Return the [x, y] coordinate for the center point of the cell that contains the specified text.  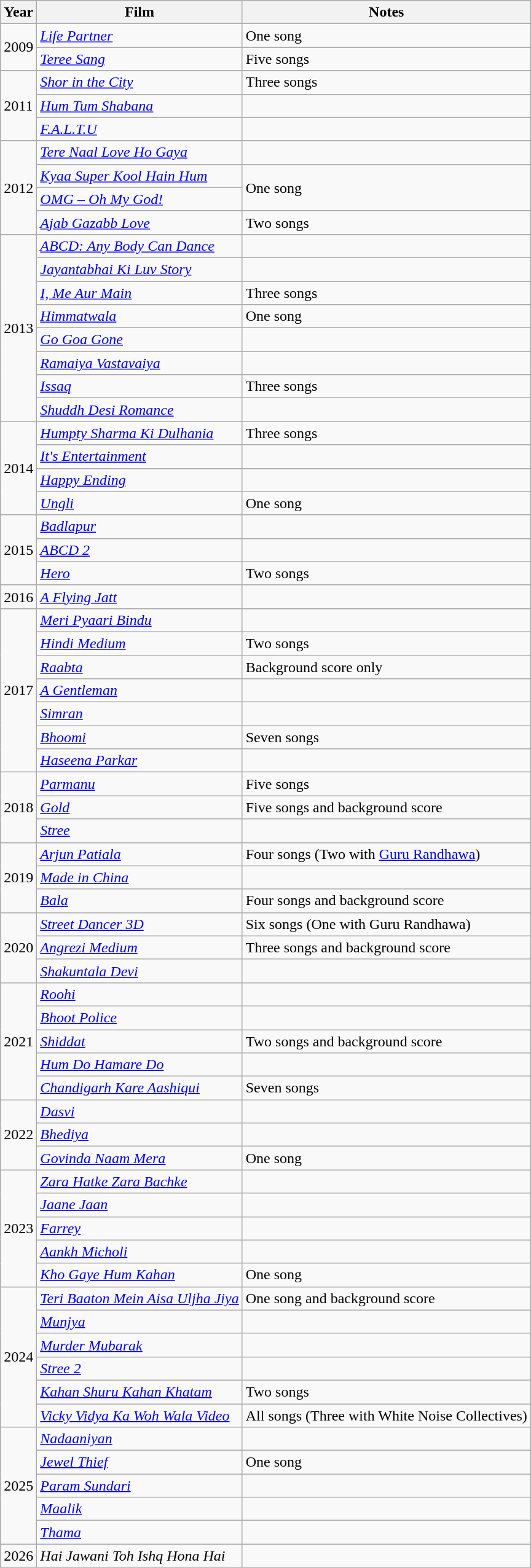
Parmanu [140, 784]
2013 [18, 327]
Param Sundari [140, 1486]
Jaane Jaan [140, 1205]
Go Goa Gone [140, 340]
Haseena Parkar [140, 761]
Angrezi Medium [140, 947]
2026 [18, 1556]
Munjya [140, 1322]
I, Me Aur Main [140, 293]
F.A.L.T.U [140, 129]
Ajab Gazabb Love [140, 222]
Notes [386, 12]
Himmatwala [140, 316]
Hum Tum Shabana [140, 106]
All songs (Three with White Noise Collectives) [386, 1415]
Year [18, 12]
2011 [18, 106]
2023 [18, 1228]
Aankh Micholi [140, 1252]
Hum Do Hamare Do [140, 1065]
Gold [140, 807]
Farrey [140, 1228]
Chandigarh Kare Aashiqui [140, 1088]
Four songs (Two with Guru Randhawa) [386, 854]
Stree [140, 831]
Shor in the City [140, 82]
ABCD: Any Body Can Dance [140, 246]
2012 [18, 187]
Badlapur [140, 527]
It's Entertainment [140, 457]
Hindi Medium [140, 643]
Arjun Patiala [140, 854]
Bhediya [140, 1135]
Ramaiya Vastavaiya [140, 363]
Meri Pyaari Bindu [140, 620]
2022 [18, 1135]
2020 [18, 947]
2016 [18, 597]
2025 [18, 1486]
Govinda Naam Mera [140, 1158]
Shuddh Desi Romance [140, 410]
Happy Ending [140, 480]
Hero [140, 573]
Raabta [140, 667]
Background score only [386, 667]
A Gentleman [140, 691]
Tere Naal Love Ho Gaya [140, 152]
2017 [18, 690]
Kahan Shuru Kahan Khatam [140, 1392]
Five songs and background score [386, 807]
OMG – Oh My God! [140, 199]
Ungli [140, 503]
Hai Jawani Toh Ishq Hona Hai [140, 1556]
Dasvi [140, 1111]
Jayantabhai Ki Luv Story [140, 269]
Issaq [140, 386]
Vicky Vidya Ka Woh Wala Video [140, 1415]
Shiddat [140, 1041]
Kyaa Super Kool Hain Hum [140, 176]
Two songs and background score [386, 1041]
Bala [140, 901]
Bhoomi [140, 737]
Simran [140, 714]
Bhoot Police [140, 1017]
Six songs (One with Guru Randhawa) [386, 924]
A Flying Jatt [140, 597]
Teree Sang [140, 59]
Life Partner [140, 36]
Maalik [140, 1509]
Nadaaniyan [140, 1439]
Four songs and background score [386, 901]
Three songs and background score [386, 947]
Teri Baaton Mein Aisa Uljha Jiya [140, 1298]
Made in China [140, 877]
2024 [18, 1357]
2021 [18, 1041]
2019 [18, 877]
Murder Mubarak [140, 1345]
Thama [140, 1532]
Film [140, 12]
2014 [18, 468]
Street Dancer 3D [140, 924]
Roohi [140, 994]
ABCD 2 [140, 550]
2009 [18, 47]
Humpty Sharma Ki Dulhania [140, 433]
Zara Hatke Zara Bachke [140, 1182]
Stree 2 [140, 1368]
One song and background score [386, 1298]
2015 [18, 550]
Jewel Thief [140, 1462]
Kho Gaye Hum Kahan [140, 1275]
Shakuntala Devi [140, 971]
2018 [18, 807]
